Detect which cell encompasses the target text, then output its (x, y) center coordinate. 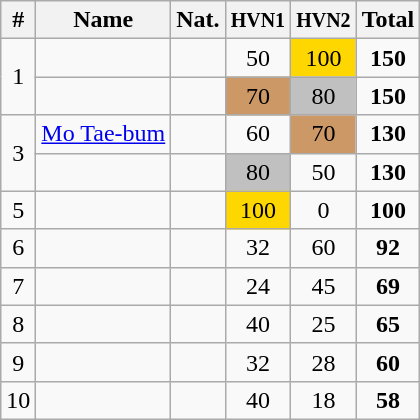
65 (388, 324)
45 (324, 286)
25 (324, 324)
6 (18, 248)
0 (324, 210)
HVN1 (258, 20)
Name (104, 20)
HVN2 (324, 20)
9 (18, 362)
Nat. (198, 20)
3 (18, 153)
69 (388, 286)
28 (324, 362)
10 (18, 400)
5 (18, 210)
92 (388, 248)
Mo Tae-bum (104, 134)
7 (18, 286)
1 (18, 77)
18 (324, 400)
8 (18, 324)
58 (388, 400)
Total (388, 20)
# (18, 20)
24 (258, 286)
